Locate the cell with the specified text and output its (X, Y) center coordinate. 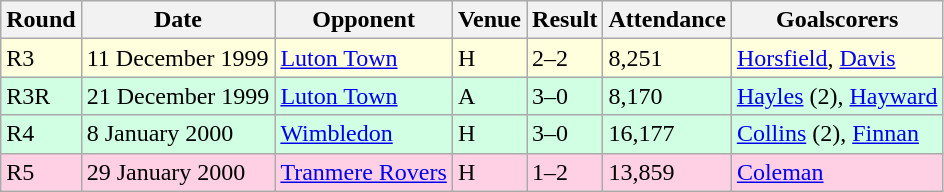
Wimbledon (364, 134)
Attendance (667, 20)
8,170 (667, 96)
21 December 1999 (178, 96)
13,859 (667, 172)
8 January 2000 (178, 134)
Opponent (364, 20)
A (489, 96)
Date (178, 20)
8,251 (667, 58)
Horsfield, Davis (837, 58)
29 January 2000 (178, 172)
Tranmere Rovers (364, 172)
Venue (489, 20)
Goalscorers (837, 20)
11 December 1999 (178, 58)
2–2 (565, 58)
R3 (41, 58)
16,177 (667, 134)
1–2 (565, 172)
R5 (41, 172)
Result (565, 20)
Hayles (2), Hayward (837, 96)
R3R (41, 96)
Round (41, 20)
R4 (41, 134)
Collins (2), Finnan (837, 134)
Coleman (837, 172)
